Return (x, y) of the center of cell containing provided text 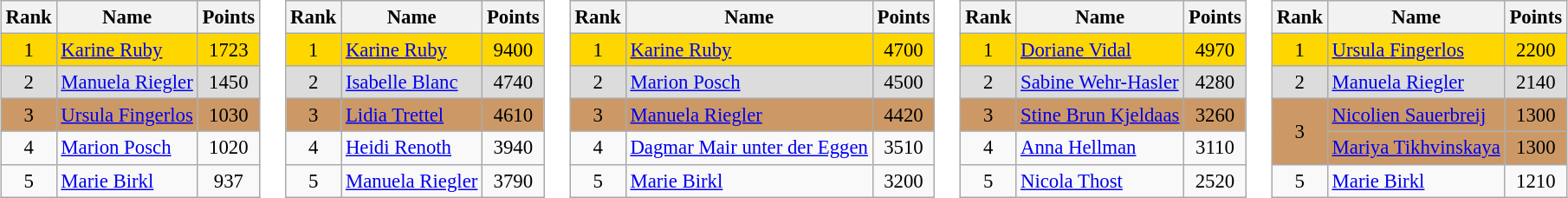
2140 (1535, 82)
3110 (1215, 148)
Doriane Vidal (1100, 50)
Nicolien Sauerbreij (1416, 115)
4970 (1215, 50)
4420 (903, 115)
4500 (903, 82)
1210 (1535, 181)
937 (229, 181)
Nicola Thost (1100, 181)
Heidi Renoth (412, 148)
4280 (1215, 82)
3510 (903, 148)
1030 (229, 115)
4610 (513, 115)
1020 (229, 148)
2520 (1215, 181)
1450 (229, 82)
Stine Brun Kjeldaas (1100, 115)
3260 (1215, 115)
1723 (229, 50)
3790 (513, 181)
9400 (513, 50)
2200 (1535, 50)
3940 (513, 148)
4740 (513, 82)
3200 (903, 181)
Anna Hellman (1100, 148)
Lidia Trettel (412, 115)
Mariya Tikhvinskaya (1416, 148)
Sabine Wehr-Hasler (1100, 82)
Isabelle Blanc (412, 82)
Dagmar Mair unter der Eggen (748, 148)
4700 (903, 50)
